Output the (X, Y) coordinate of the center of the cell containing the given text.  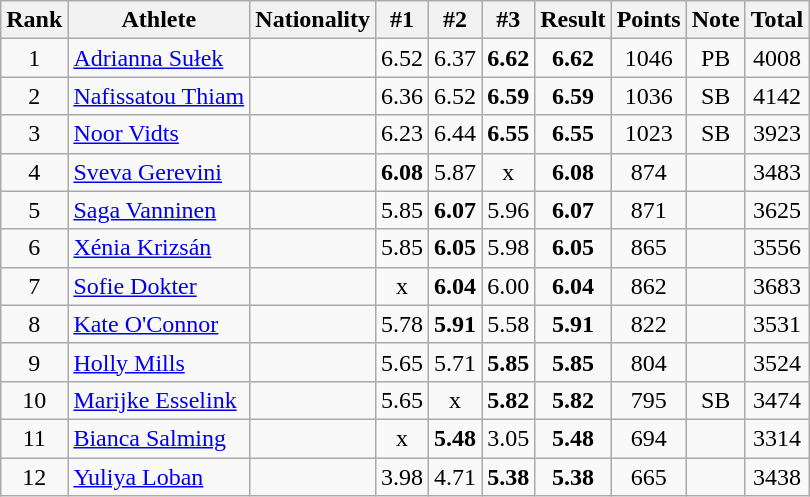
9 (34, 362)
3438 (777, 477)
665 (648, 477)
6.37 (456, 58)
5.98 (508, 248)
PB (716, 58)
1023 (648, 134)
3.98 (402, 477)
2 (34, 96)
1046 (648, 58)
5.78 (402, 324)
871 (648, 210)
#2 (456, 20)
Sofie Dokter (159, 286)
Marijke Esselink (159, 400)
3531 (777, 324)
Sveva Gerevini (159, 172)
865 (648, 248)
#1 (402, 20)
Noor Vidts (159, 134)
Bianca Salming (159, 438)
3474 (777, 400)
Holly Mills (159, 362)
12 (34, 477)
3556 (777, 248)
3625 (777, 210)
3683 (777, 286)
Total (777, 20)
6.23 (402, 134)
Athlete (159, 20)
3314 (777, 438)
Nationality (313, 20)
#3 (508, 20)
5 (34, 210)
4142 (777, 96)
3923 (777, 134)
4.71 (456, 477)
7 (34, 286)
Result (573, 20)
5.71 (456, 362)
Points (648, 20)
Xénia Krizsán (159, 248)
5.96 (508, 210)
6 (34, 248)
862 (648, 286)
3483 (777, 172)
3 (34, 134)
4 (34, 172)
3524 (777, 362)
Kate O'Connor (159, 324)
6.36 (402, 96)
5.58 (508, 324)
822 (648, 324)
804 (648, 362)
694 (648, 438)
795 (648, 400)
Adrianna Sułek (159, 58)
874 (648, 172)
Yuliya Loban (159, 477)
Saga Vanninen (159, 210)
6.00 (508, 286)
10 (34, 400)
4008 (777, 58)
3.05 (508, 438)
Rank (34, 20)
1036 (648, 96)
Nafissatou Thiam (159, 96)
Note (716, 20)
5.87 (456, 172)
11 (34, 438)
1 (34, 58)
6.44 (456, 134)
8 (34, 324)
